Locate the cell with the specified text and output its (X, Y) center coordinate. 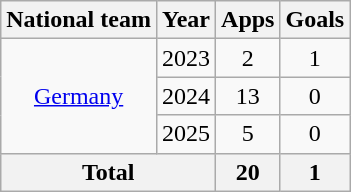
2023 (186, 58)
13 (248, 96)
Goals (315, 20)
Total (108, 172)
Germany (79, 96)
Year (186, 20)
Apps (248, 20)
National team (79, 20)
2024 (186, 96)
2025 (186, 134)
20 (248, 172)
2 (248, 58)
5 (248, 134)
